Extract the [X, Y] coordinate from the center of the cell holding the provided text.  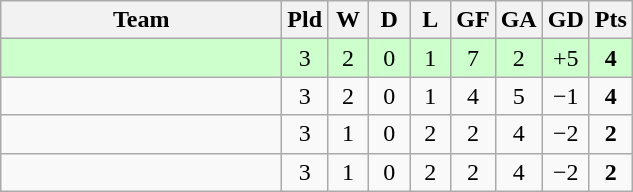
GD [566, 20]
Pts [610, 20]
D [390, 20]
Team [142, 20]
GF [473, 20]
+5 [566, 58]
5 [518, 96]
GA [518, 20]
Pld [305, 20]
W [348, 20]
7 [473, 58]
L [430, 20]
−1 [566, 96]
